Return the (X, Y) coordinate for the center point of the cell that contains the specified text.  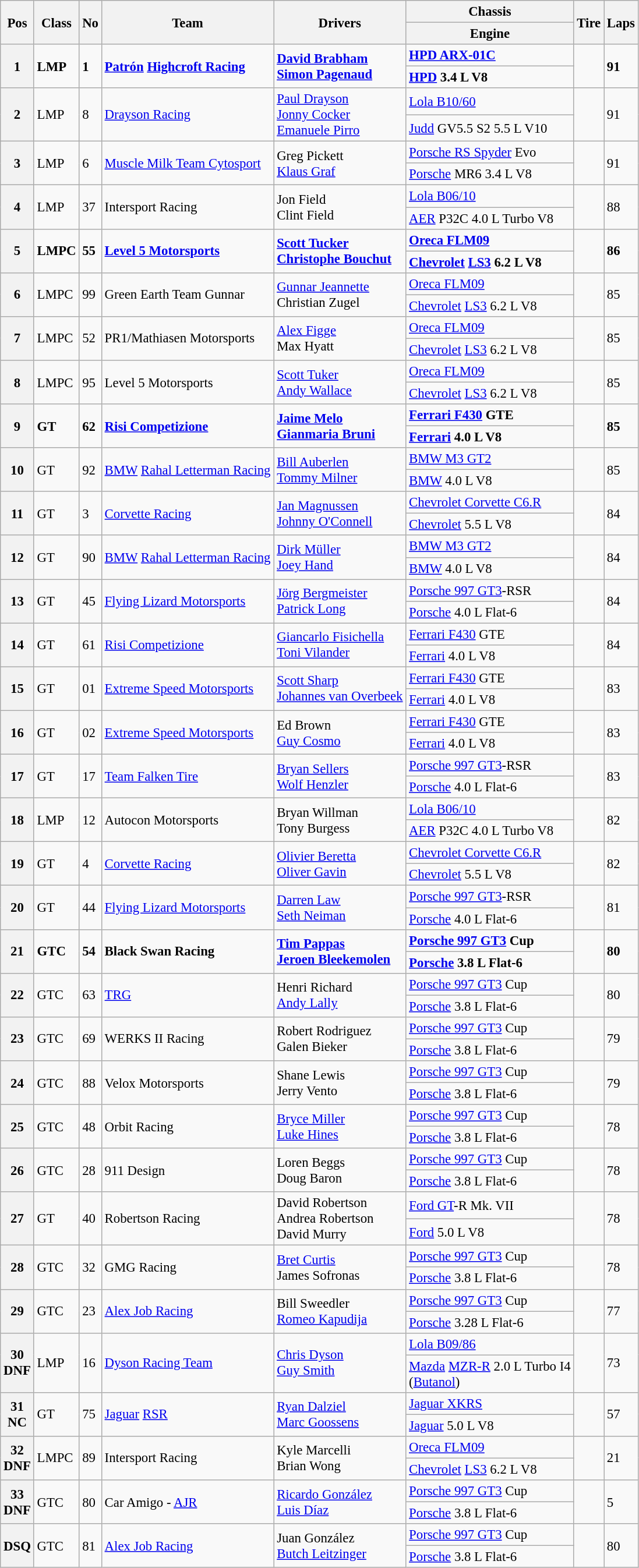
18 (17, 820)
95 (90, 382)
Loren Beggs Doug Baron (340, 1170)
44 (90, 907)
Laps (621, 22)
13 (17, 601)
92 (90, 469)
2 (17, 115)
30DNF (17, 1362)
Shane Lewis Jerry Vento (340, 1083)
Jaguar RSR (188, 1415)
54 (90, 951)
20 (17, 907)
32 (90, 1267)
WERKS II Racing (188, 1039)
02 (90, 732)
69 (90, 1039)
Lola B10/60 (490, 101)
Greg Pickett Klaus Graf (340, 163)
Porsche 3.28 L Flat-6 (490, 1322)
Ford 5.0 L V8 (490, 1232)
David Robertson Andrea Robertson David Murry (340, 1219)
Henri Richard Andy Lally (340, 994)
Darren Law Seth Neiman (340, 907)
89 (90, 1458)
57 (621, 1415)
DSQ (17, 1545)
Giancarlo Fisichella Toni Vilander (340, 645)
911 Design (188, 1170)
99 (90, 295)
48 (90, 1126)
7 (17, 339)
32DNF (17, 1458)
Bryce Miller Luke Hines (340, 1126)
Jan Magnussen Johnny O'Connell (340, 514)
Paul Drayson Jonny Cocker Emanuele Pirro (340, 115)
Robert Rodriguez Galen Bieker (340, 1039)
73 (621, 1362)
Robertson Racing (188, 1219)
Chassis (490, 12)
10 (17, 469)
29 (17, 1311)
Dyson Racing Team (188, 1362)
45 (90, 601)
Ford GT-R Mk. VII (490, 1205)
Mazda MZR-R 2.0 L Turbo I4(Butanol) (490, 1374)
Scott Sharp Johannes van Overbeek (340, 688)
25 (17, 1126)
Orbit Racing (188, 1126)
40 (90, 1219)
Autocon Motorsports (188, 820)
Green Earth Team Gunnar (188, 295)
Jaguar XKRS (490, 1404)
Ryan Dalziel Marc Goossens (340, 1415)
61 (90, 645)
Jörg Bergmeister Patrick Long (340, 601)
11 (17, 514)
52 (90, 339)
Ricardo González Luis Díaz (340, 1502)
Jaime Melo Gianmaria Bruni (340, 426)
GMG Racing (188, 1267)
01 (90, 688)
14 (17, 645)
Drivers (340, 22)
Class (57, 22)
Drayson Racing (188, 115)
No (90, 22)
Pos (17, 22)
Kyle Marcelli Brian Wong (340, 1458)
62 (90, 426)
Porsche RS Spyder Evo (490, 153)
Bryan Sellers Wolf Henzler (340, 777)
24 (17, 1083)
31NC (17, 1415)
Engine (490, 34)
Scott Tuker Andy Wallace (340, 382)
22 (17, 994)
Scott Tucker Christophe Bouchut (340, 250)
Dirk Müller Joey Hand (340, 558)
26 (17, 1170)
Team (188, 22)
Bill Auberlen Tommy Milner (340, 469)
HPD ARX-01C (490, 55)
Tim Pappas Jeroen Bleekemolen (340, 951)
Velox Motorsports (188, 1083)
Car Amigo - AJR (188, 1502)
9 (17, 426)
Team Falken Tire (188, 777)
19 (17, 864)
PR1/Mathiasen Motorsports (188, 339)
Olivier Beretta Oliver Gavin (340, 864)
Jaguar 5.0 L V8 (490, 1425)
33DNF (17, 1502)
15 (17, 688)
86 (621, 250)
Alex Figge Max Hyatt (340, 339)
Patrón Highcroft Racing (188, 66)
Bryan Willman Tony Burgess (340, 820)
David Brabham Simon Pagenaud (340, 66)
63 (90, 994)
TRG (188, 994)
Lola B09/86 (490, 1344)
55 (90, 250)
Judd GV5.5 S2 5.5 L V10 (490, 128)
Chris Dyson Guy Smith (340, 1362)
37 (90, 207)
Jon Field Clint Field (340, 207)
Ed Brown Guy Cosmo (340, 732)
Tire (589, 22)
77 (621, 1311)
Bret Curtis James Sofronas (340, 1267)
27 (17, 1219)
Gunnar Jeannette Christian Zugel (340, 295)
75 (90, 1415)
Porsche MR6 3.4 L V8 (490, 174)
Juan González Butch Leitzinger (340, 1545)
Muscle Milk Team Cytosport (188, 163)
Black Swan Racing (188, 951)
HPD 3.4 L V8 (490, 77)
90 (90, 558)
Bill Sweedler Romeo Kapudija (340, 1311)
